Return the [X, Y] coordinate for the center point of the cell that contains the specified text.  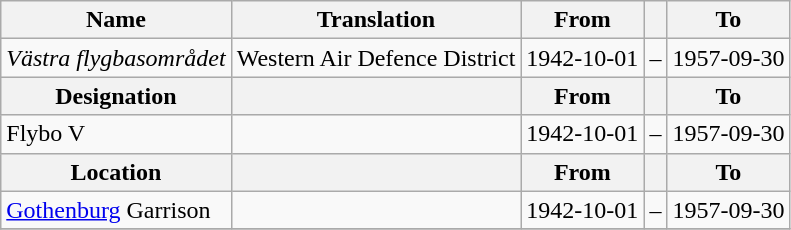
Flybo V [116, 134]
Gothenburg Garrison [116, 210]
Name [116, 20]
Designation [116, 96]
Translation [376, 20]
Västra flygbasområdet [116, 58]
Western Air Defence District [376, 58]
Location [116, 172]
